Identify which cell holds the provided text, then report its (X, Y) central coordinate. 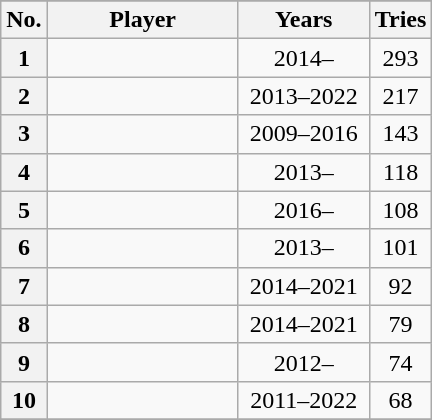
7 (24, 286)
9 (24, 362)
10 (24, 400)
118 (400, 172)
79 (400, 324)
6 (24, 248)
1 (24, 58)
Years (304, 20)
217 (400, 96)
293 (400, 58)
2 (24, 96)
2009–2016 (304, 134)
4 (24, 172)
68 (400, 400)
Player (142, 20)
8 (24, 324)
3 (24, 134)
92 (400, 286)
143 (400, 134)
74 (400, 362)
2013–2022 (304, 96)
No. (24, 20)
101 (400, 248)
2016– (304, 210)
Tries (400, 20)
2012– (304, 362)
2014– (304, 58)
2011–2022 (304, 400)
5 (24, 210)
108 (400, 210)
